Capture the cell that displays the provided text and extract its [X, Y] central coordinate. 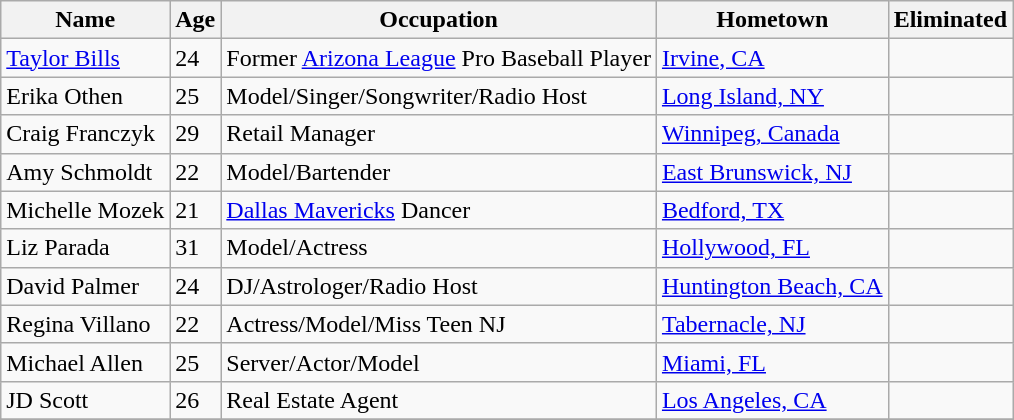
Michelle Mozek [86, 210]
Former Arizona League Pro Baseball Player [439, 58]
Model/Actress [439, 248]
Winnipeg, Canada [772, 134]
Hometown [772, 20]
Los Angeles, CA [772, 400]
Model/Bartender [439, 172]
Hollywood, FL [772, 248]
Erika Othen [86, 96]
26 [196, 400]
Real Estate Agent [439, 400]
29 [196, 134]
Craig Franczyk [86, 134]
Dallas Mavericks Dancer [439, 210]
Actress/Model/Miss Teen NJ [439, 324]
Liz Parada [86, 248]
DJ/Astrologer/Radio Host [439, 286]
JD Scott [86, 400]
East Brunswick, NJ [772, 172]
Eliminated [950, 20]
Huntington Beach, CA [772, 286]
Retail Manager [439, 134]
Long Island, NY [772, 96]
Amy Schmoldt [86, 172]
Irvine, CA [772, 58]
Bedford, TX [772, 210]
David Palmer [86, 286]
Name [86, 20]
Regina Villano [86, 324]
Tabernacle, NJ [772, 324]
Age [196, 20]
Model/Singer/Songwriter/Radio Host [439, 96]
31 [196, 248]
Taylor Bills [86, 58]
21 [196, 210]
Miami, FL [772, 362]
Michael Allen [86, 362]
Server/Actor/Model [439, 362]
Occupation [439, 20]
